Output the [X, Y] coordinate of the center of the cell containing the given text.  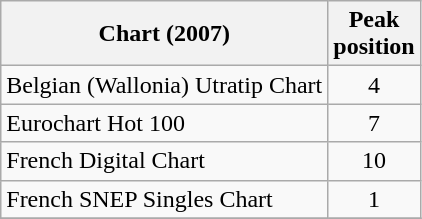
Peakposition [374, 34]
French Digital Chart [164, 161]
Chart (2007) [164, 34]
7 [374, 123]
Eurochart Hot 100 [164, 123]
4 [374, 85]
10 [374, 161]
French SNEP Singles Chart [164, 199]
1 [374, 199]
Belgian (Wallonia) Utratip Chart [164, 85]
